Search for the cell housing the specified text and yield its (x, y) center coordinate. 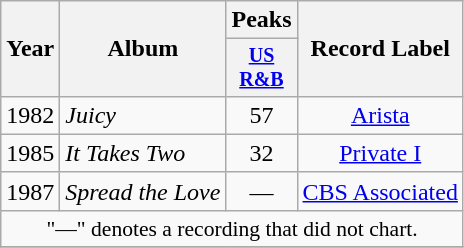
Private I (380, 153)
57 (262, 115)
Arista (380, 115)
Spread the Love (143, 191)
It Takes Two (143, 153)
Year (30, 49)
Peaks (262, 20)
CBS Associated (380, 191)
USR&B (262, 68)
1982 (30, 115)
1987 (30, 191)
"—" denotes a recording that did not chart. (232, 228)
Record Label (380, 49)
— (262, 191)
Juicy (143, 115)
32 (262, 153)
Album (143, 49)
1985 (30, 153)
